Determine the [X, Y] coordinate at the center of the cell enclosing the given text.  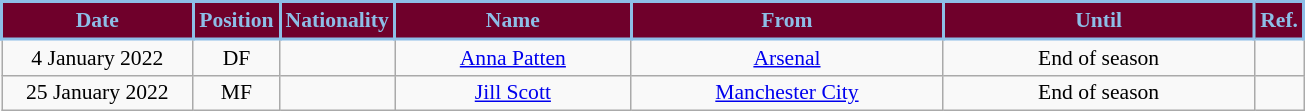
MF [236, 93]
From [787, 20]
4 January 2022 [98, 57]
DF [236, 57]
Nationality [338, 20]
Arsenal [787, 57]
Anna Patten [514, 57]
Date [98, 20]
Name [514, 20]
Jill Scott [514, 93]
Position [236, 20]
Ref. [1278, 20]
Until [1099, 20]
Manchester City [787, 93]
25 January 2022 [98, 93]
